Detect which cell encompasses the target text, then output its (x, y) center coordinate. 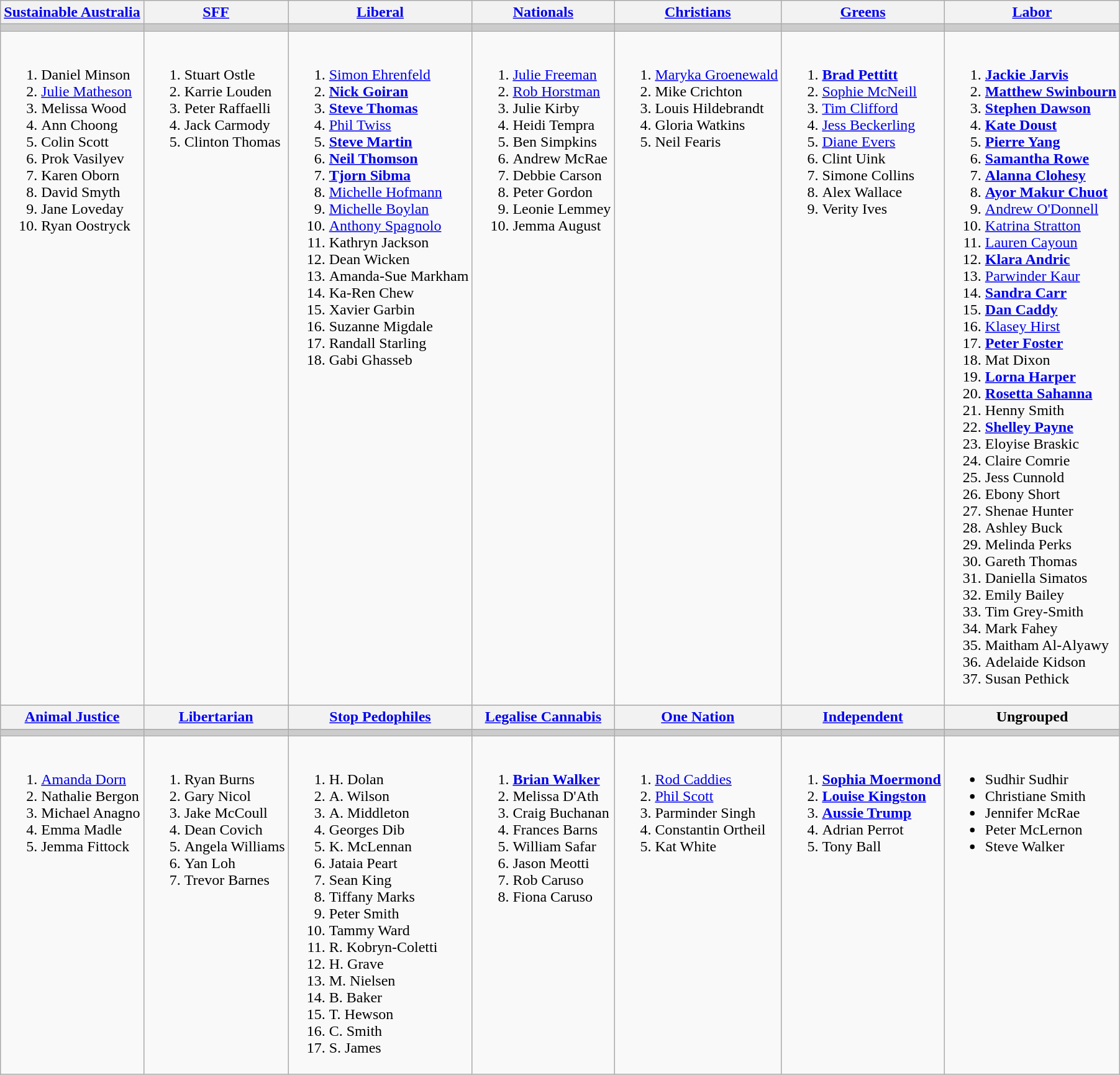
Amanda DornNathalie BergonMichael AnagnoEmma MadleJemma Fittock (72, 905)
Sophia MoermondLouise KingstonAussie TrumpAdrian PerrotTony Ball (863, 905)
Ungrouped (1032, 717)
Independent (863, 717)
Sustainable Australia (72, 12)
Animal Justice (72, 717)
Rod CaddiesPhil ScottParminder SinghConstantin OrtheilKat White (698, 905)
SFF (216, 12)
Brad PettittSophie McNeillTim CliffordJess BeckerlingDiane EversClint UinkSimone CollinsAlex WallaceVerity Ives (863, 368)
Ryan BurnsGary NicolJake McCoullDean CovichAngela WilliamsYan LohTrevor Barnes (216, 905)
One Nation (698, 717)
Libertarian (216, 717)
Stop Pedophiles (380, 717)
Daniel MinsonJulie MathesonMelissa WoodAnn ChoongColin ScottProk VasilyevKaren ObornDavid SmythJane LovedayRyan Oostryck (72, 368)
Julie FreemanRob HorstmanJulie KirbyHeidi TempraBen SimpkinsAndrew McRaeDebbie CarsonPeter GordonLeonie LemmeyJemma August (543, 368)
Christians (698, 12)
Maryka GroenewaldMike CrichtonLouis HildebrandtGloria WatkinsNeil Fearis (698, 368)
Sudhir SudhirChristiane SmithJennifer McRaePeter McLernonSteve Walker (1032, 905)
Brian WalkerMelissa D'AthCraig BuchananFrances BarnsWilliam SafarJason MeottiRob CarusoFiona Caruso (543, 905)
Labor (1032, 12)
Greens (863, 12)
Liberal (380, 12)
Legalise Cannabis (543, 717)
Nationals (543, 12)
Stuart OstleKarrie LoudenPeter RaffaelliJack CarmodyClinton Thomas (216, 368)
